Identify which cell holds the provided text, then report its [x, y] central coordinate. 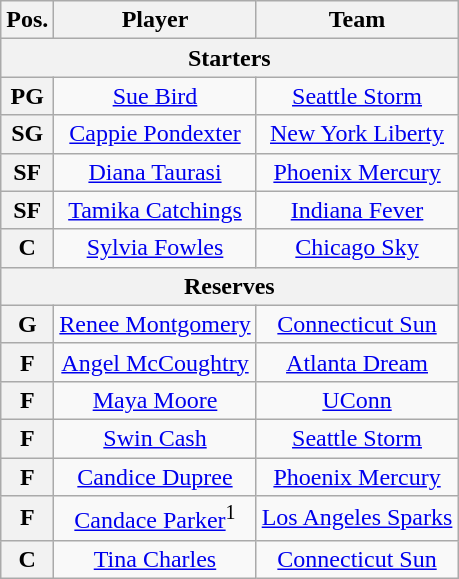
Renee Montgomery [155, 324]
Indiana Fever [357, 210]
Swin Cash [155, 438]
Starters [230, 58]
Chicago Sky [357, 248]
Sylvia Fowles [155, 248]
Candice Dupree [155, 477]
Team [357, 20]
UConn [357, 400]
Sue Bird [155, 96]
New York Liberty [357, 134]
Tina Charles [155, 559]
Tamika Catchings [155, 210]
SG [28, 134]
PG [28, 96]
Los Angeles Sparks [357, 518]
Angel McCoughtry [155, 362]
Candace Parker1 [155, 518]
Maya Moore [155, 400]
G [28, 324]
Diana Taurasi [155, 172]
Cappie Pondexter [155, 134]
Reserves [230, 286]
Player [155, 20]
Atlanta Dream [357, 362]
Pos. [28, 20]
